Return (X, Y) of the center of cell containing provided text 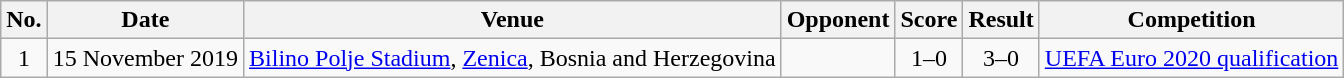
1–0 (929, 58)
1 (24, 58)
No. (24, 20)
Venue (513, 20)
3–0 (1001, 58)
Date (145, 20)
15 November 2019 (145, 58)
UEFA Euro 2020 qualification (1192, 58)
Score (929, 20)
Competition (1192, 20)
Bilino Polje Stadium, Zenica, Bosnia and Herzegovina (513, 58)
Result (1001, 20)
Opponent (838, 20)
